Extract the (X, Y) coordinate from the center of the cell holding the provided text.  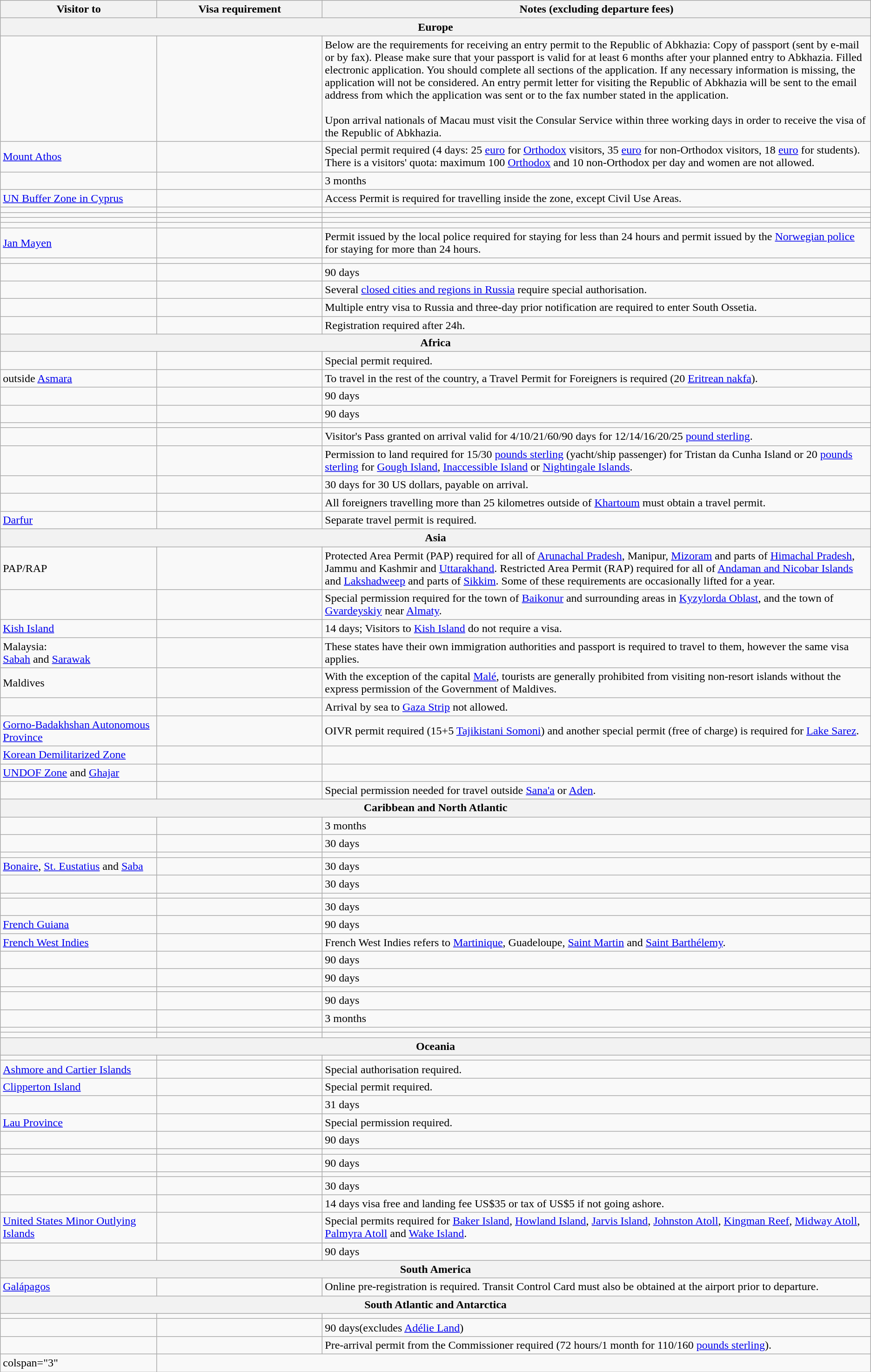
Bonaire, St. Eustatius and Saba (79, 866)
Arrival by sea to Gaza Strip not allowed. (596, 707)
Special permission needed for travel outside Sana'a or Aden. (596, 790)
All foreigners travelling more than 25 kilometres outside of Khartoum must obtain a travel permit. (596, 502)
South Atlantic and Antarctica (435, 1305)
30 days for 30 US dollars, payable on arrival. (596, 484)
Visitor's Pass granted on arrival valid for 4/10/21/60/90 days for 12/14/16/20/25 pound sterling. (596, 437)
90 days(excludes Adélie Land) (596, 1327)
United States Minor Outlying Islands (79, 1228)
These states have their own immigration authorities and passport is required to travel to them, however the same visa applies. (596, 652)
Europe (435, 27)
Notes (excluding departure fees) (596, 9)
Darfur (79, 520)
Galápagos (79, 1287)
Clipperton Island (79, 1087)
French West Indies (79, 942)
Ashmore and Cartier Islands (79, 1069)
OIVR permit required (15+5 Tajikistani Somoni) and another special permit (free of charge) is required for Lake Sarez. (596, 731)
Kish Island (79, 629)
Pre-arrival permit from the Commissioner required (72 hours/1 month for 110/160 pounds sterling). (596, 1345)
Gorno-Badakhshan Autonomous Province (79, 731)
Special authorisation required. (596, 1069)
South America (435, 1269)
colspan="3" (79, 1363)
Maldives (79, 683)
Malaysia: Sabah and Sarawak (79, 652)
Jan Mayen (79, 243)
Visa requirement (239, 9)
Oceania (435, 1046)
14 days; Visitors to Kish Island do not require a visa. (596, 629)
Online pre-registration is required. Transit Control Card must also be obtained at the airport prior to departure. (596, 1287)
UN Buffer Zone in Cyprus (79, 198)
Caribbean and North Atlantic (435, 808)
14 days visa free and landing fee US$35 or tax of US$5 if not going ashore. (596, 1204)
Access Permit is required for travelling inside the zone, except Civil Use Areas. (596, 198)
Visitor to (79, 9)
French West Indies refers to Martinique, Guadeloupe, Saint Martin and Saint Barthélemy. (596, 942)
Africa (435, 343)
Korean Demilitarized Zone (79, 755)
outside Asmara (79, 378)
Mount Athos (79, 156)
UNDOF Zone and Ghajar (79, 773)
Special permission required for the town of Baikonur and surrounding areas in Kyzylorda Oblast, and the town of Gvardeyskiy near Almaty. (596, 605)
Registration required after 24h. (596, 325)
Asia (435, 538)
French Guiana (79, 925)
Lau Province (79, 1122)
Separate travel permit is required. (596, 520)
Multiple entry visa to Russia and three-day prior notification are required to enter South Ossetia. (596, 308)
Several closed cities and regions in Russia require special authorisation. (596, 290)
Special permits required for Baker Island, Howland Island, Jarvis Island, Johnston Atoll, Kingman Reef, Midway Atoll, Palmyra Atoll and Wake Island. (596, 1228)
Special permission required. (596, 1122)
PAP/RAP (79, 568)
To travel in the rest of the country, a Travel Permit for Foreigners is required (20 Eritrean nakfa). (596, 378)
31 days (596, 1104)
